Find where the given text appears and provide that cell's center as (X, Y) coordinate. 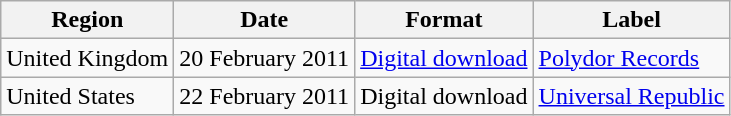
Format (444, 20)
United Kingdom (88, 58)
Universal Republic (632, 96)
22 February 2011 (264, 96)
Polydor Records (632, 58)
United States (88, 96)
Region (88, 20)
20 February 2011 (264, 58)
Label (632, 20)
Date (264, 20)
